Provide the [x, y] coordinate of the cell's center where the given text is located.  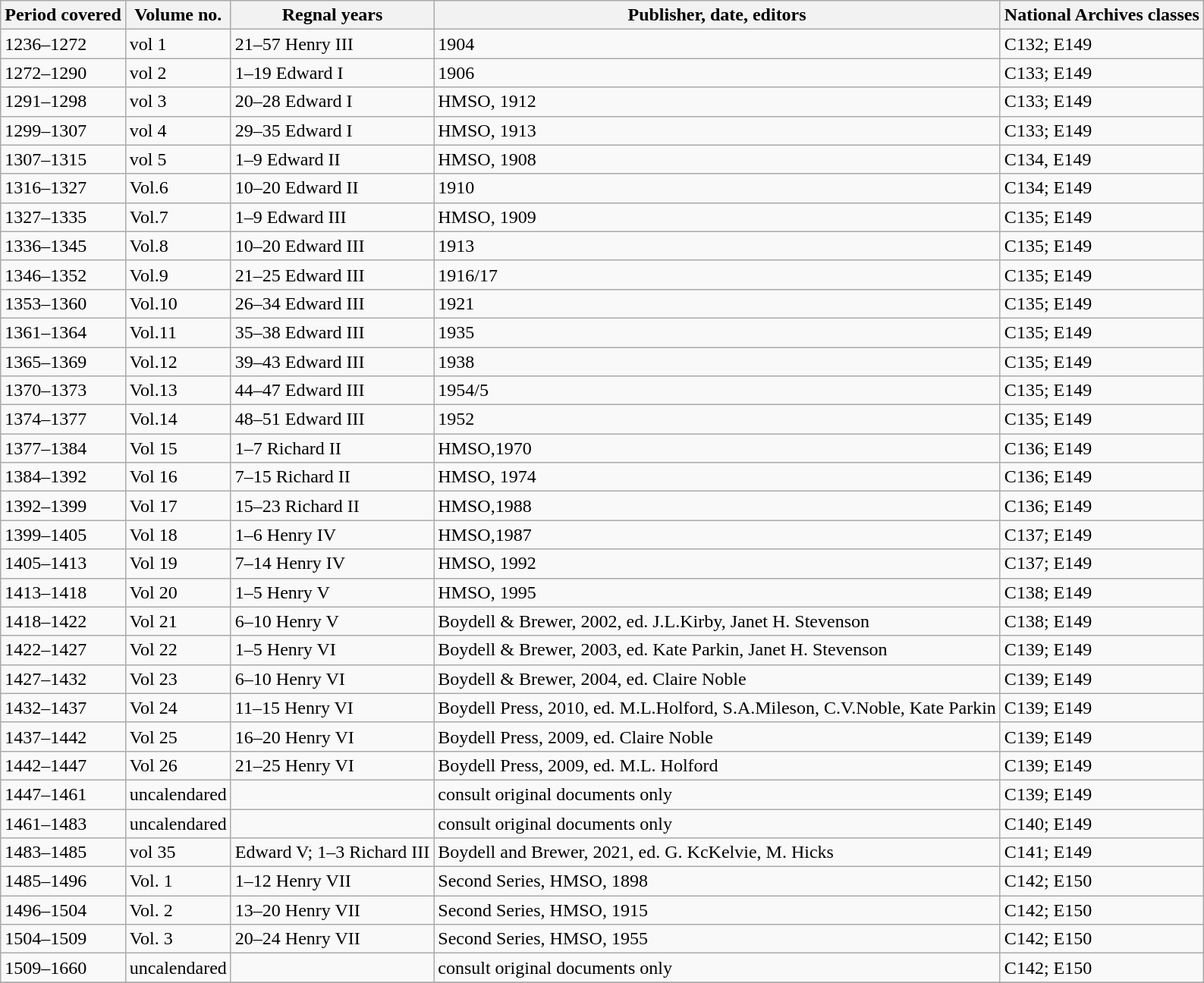
Vol 21 [178, 621]
44–47 Edward III [332, 391]
Vol.12 [178, 362]
1307–1315 [64, 159]
Vol 26 [178, 765]
1427–1432 [64, 679]
1504–1509 [64, 939]
1422–1427 [64, 650]
Second Series, HMSO, 1898 [718, 881]
C141; E149 [1102, 853]
Vol 25 [178, 736]
15–23 Richard II [332, 506]
vol 5 [178, 159]
Boydell & Brewer, 2002, ed. J.L.Kirby, Janet H. Stevenson [718, 621]
HMSO,1988 [718, 506]
Regnal years [332, 15]
Volume no. [178, 15]
1384–1392 [64, 477]
13–20 Henry VII [332, 910]
1–5 Henry VI [332, 650]
vol 3 [178, 102]
HMSO, 1992 [718, 564]
1336–1345 [64, 246]
Vol 16 [178, 477]
1938 [718, 362]
39–43 Edward III [332, 362]
16–20 Henry VI [332, 736]
29–35 Edward I [332, 130]
HMSO, 1912 [718, 102]
Vol. 3 [178, 939]
10–20 Edward II [332, 188]
Vol.14 [178, 419]
1346–1352 [64, 275]
vol 2 [178, 73]
HMSO,1987 [718, 535]
1377–1384 [64, 448]
HMSO, 1913 [718, 130]
1392–1399 [64, 506]
Vol.7 [178, 217]
35–38 Edward III [332, 332]
1461–1483 [64, 823]
1906 [718, 73]
Edward V; 1–3 Richard III [332, 853]
20–24 Henry VII [332, 939]
1954/5 [718, 391]
Second Series, HMSO, 1915 [718, 910]
1509–1660 [64, 968]
Second Series, HMSO, 1955 [718, 939]
1442–1447 [64, 765]
C134, E149 [1102, 159]
Vol 17 [178, 506]
Boydell & Brewer, 2003, ed. Kate Parkin, Janet H. Stevenson [718, 650]
1361–1364 [64, 332]
1935 [718, 332]
1447–1461 [64, 794]
Vol 20 [178, 592]
Vol 22 [178, 650]
6–10 Henry VI [332, 679]
1418–1422 [64, 621]
1–9 Edward II [332, 159]
Vol.13 [178, 391]
1316–1327 [64, 188]
1904 [718, 44]
C132; E149 [1102, 44]
C134; E149 [1102, 188]
Vol 24 [178, 708]
Period covered [64, 15]
National Archives classes [1102, 15]
1–6 Henry IV [332, 535]
1–9 Edward III [332, 217]
Boydell Press, 2009, ed. Claire Noble [718, 736]
HMSO, 1908 [718, 159]
1496–1504 [64, 910]
HMSO, 1974 [718, 477]
Vol.9 [178, 275]
Vol 19 [178, 564]
7–14 Henry IV [332, 564]
Vol. 2 [178, 910]
vol 1 [178, 44]
1–7 Richard II [332, 448]
48–51 Edward III [332, 419]
1365–1369 [64, 362]
vol 35 [178, 853]
Vol 15 [178, 448]
1–12 Henry VII [332, 881]
Boydell and Brewer, 2021, ed. G. KcKelvie, M. Hicks [718, 853]
Boydell & Brewer, 2004, ed. Claire Noble [718, 679]
1374–1377 [64, 419]
1353–1360 [64, 303]
Vol.10 [178, 303]
Vol. 1 [178, 881]
HMSO, 1909 [718, 217]
1299–1307 [64, 130]
1921 [718, 303]
6–10 Henry V [332, 621]
20–28 Edward I [332, 102]
Vol.6 [178, 188]
1–5 Henry V [332, 592]
1913 [718, 246]
1272–1290 [64, 73]
1483–1485 [64, 853]
1291–1298 [64, 102]
1399–1405 [64, 535]
Vol.8 [178, 246]
C140; E149 [1102, 823]
1370–1373 [64, 391]
Vol 23 [178, 679]
Publisher, date, editors [718, 15]
1405–1413 [64, 564]
1952 [718, 419]
21–25 Edward III [332, 275]
1327–1335 [64, 217]
Boydell Press, 2010, ed. M.L.Holford, S.A.Mileson, C.V.Noble, Kate Parkin [718, 708]
HMSO, 1995 [718, 592]
Vol.11 [178, 332]
Boydell Press, 2009, ed. M.L. Holford [718, 765]
11–15 Henry VI [332, 708]
vol 4 [178, 130]
1485–1496 [64, 881]
1916/17 [718, 275]
10–20 Edward III [332, 246]
1437–1442 [64, 736]
1432–1437 [64, 708]
1413–1418 [64, 592]
21–57 Henry III [332, 44]
26–34 Edward III [332, 303]
1236–1272 [64, 44]
1910 [718, 188]
21–25 Henry VI [332, 765]
HMSO,1970 [718, 448]
1–19 Edward I [332, 73]
Vol 18 [178, 535]
7–15 Richard II [332, 477]
